Pinpoint the cell where the given text exists, returning its (x, y) midpoint coordinate. 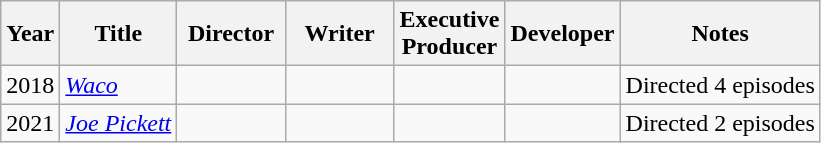
ExecutiveProducer (450, 34)
Joe Pickett (118, 123)
Writer (340, 34)
Developer (562, 34)
Title (118, 34)
Directed 2 episodes (720, 123)
Waco (118, 85)
Year (30, 34)
2018 (30, 85)
2021 (30, 123)
Notes (720, 34)
Directed 4 episodes (720, 85)
Director (232, 34)
